Detect which cell encompasses the target text, then output its (x, y) center coordinate. 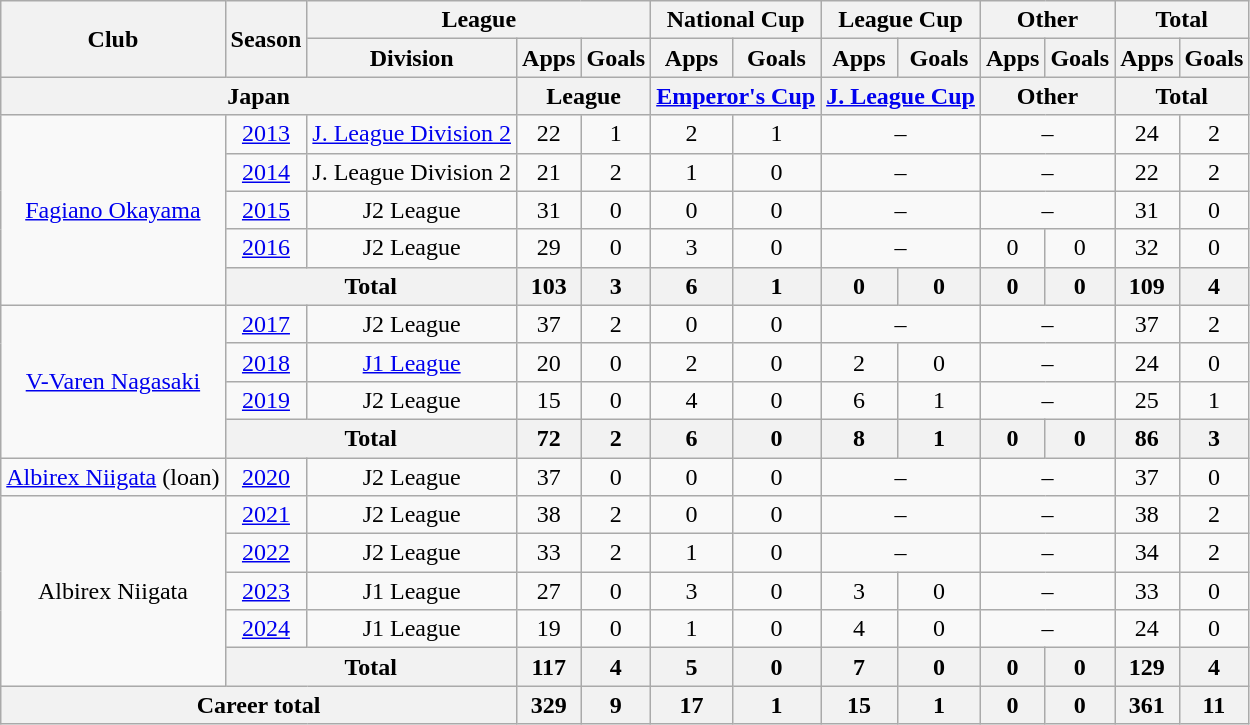
Albirex Niigata (loan) (113, 477)
2016 (266, 248)
109 (1147, 286)
7 (860, 667)
Club (113, 39)
25 (1147, 400)
361 (1147, 705)
9 (616, 705)
72 (549, 438)
2018 (266, 362)
27 (549, 591)
2023 (266, 591)
2020 (266, 477)
32 (1147, 248)
2021 (266, 515)
Division (412, 58)
Japan (259, 96)
Fagiano Okayama (113, 210)
5 (692, 667)
V-Varen Nagasaki (113, 381)
19 (549, 629)
129 (1147, 667)
329 (549, 705)
103 (549, 286)
2015 (266, 210)
Emperor's Cup (736, 96)
J. League Cup (901, 96)
Season (266, 39)
2024 (266, 629)
20 (549, 362)
17 (692, 705)
21 (549, 172)
National Cup (736, 20)
2013 (266, 134)
2019 (266, 400)
Albirex Niigata (113, 591)
86 (1147, 438)
2017 (266, 324)
2014 (266, 172)
29 (549, 248)
34 (1147, 553)
Career total (259, 705)
117 (549, 667)
2022 (266, 553)
8 (860, 438)
League Cup (901, 20)
11 (1214, 705)
